Scan for the cell matching the given text and deliver its (x, y) coordinate at center. 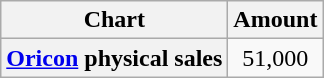
Oricon physical sales (114, 58)
Amount (276, 20)
Chart (114, 20)
51,000 (276, 58)
